For the text-containing cell, return its midpoint in (x, y) coordinate format. 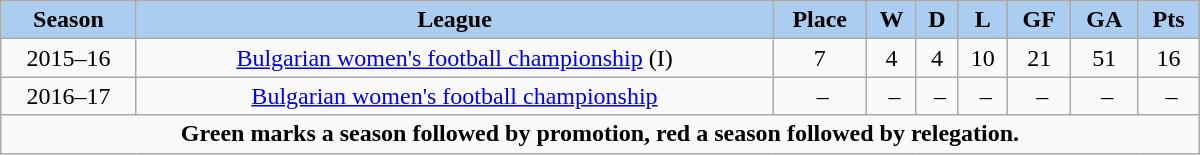
D (936, 20)
Green marks a season followed by promotion, red a season followed by relegation. (600, 134)
Place (820, 20)
2015–16 (68, 58)
GA (1104, 20)
Bulgarian women's football championship (454, 96)
Bulgarian women's football championship (I) (454, 58)
7 (820, 58)
16 (1168, 58)
51 (1104, 58)
Pts (1168, 20)
GF (1040, 20)
Season (68, 20)
10 (983, 58)
L (983, 20)
21 (1040, 58)
League (454, 20)
W (891, 20)
2016–17 (68, 96)
